Detect which cell encompasses the target text, then output its (X, Y) center coordinate. 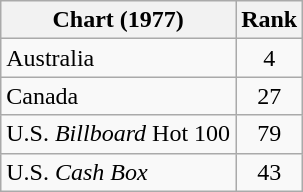
Canada (118, 96)
79 (270, 134)
Chart (1977) (118, 20)
U.S. Billboard Hot 100 (118, 134)
4 (270, 58)
27 (270, 96)
U.S. Cash Box (118, 172)
Australia (118, 58)
Rank (270, 20)
43 (270, 172)
